Output the (x, y) coordinate of the center of the cell containing the given text.  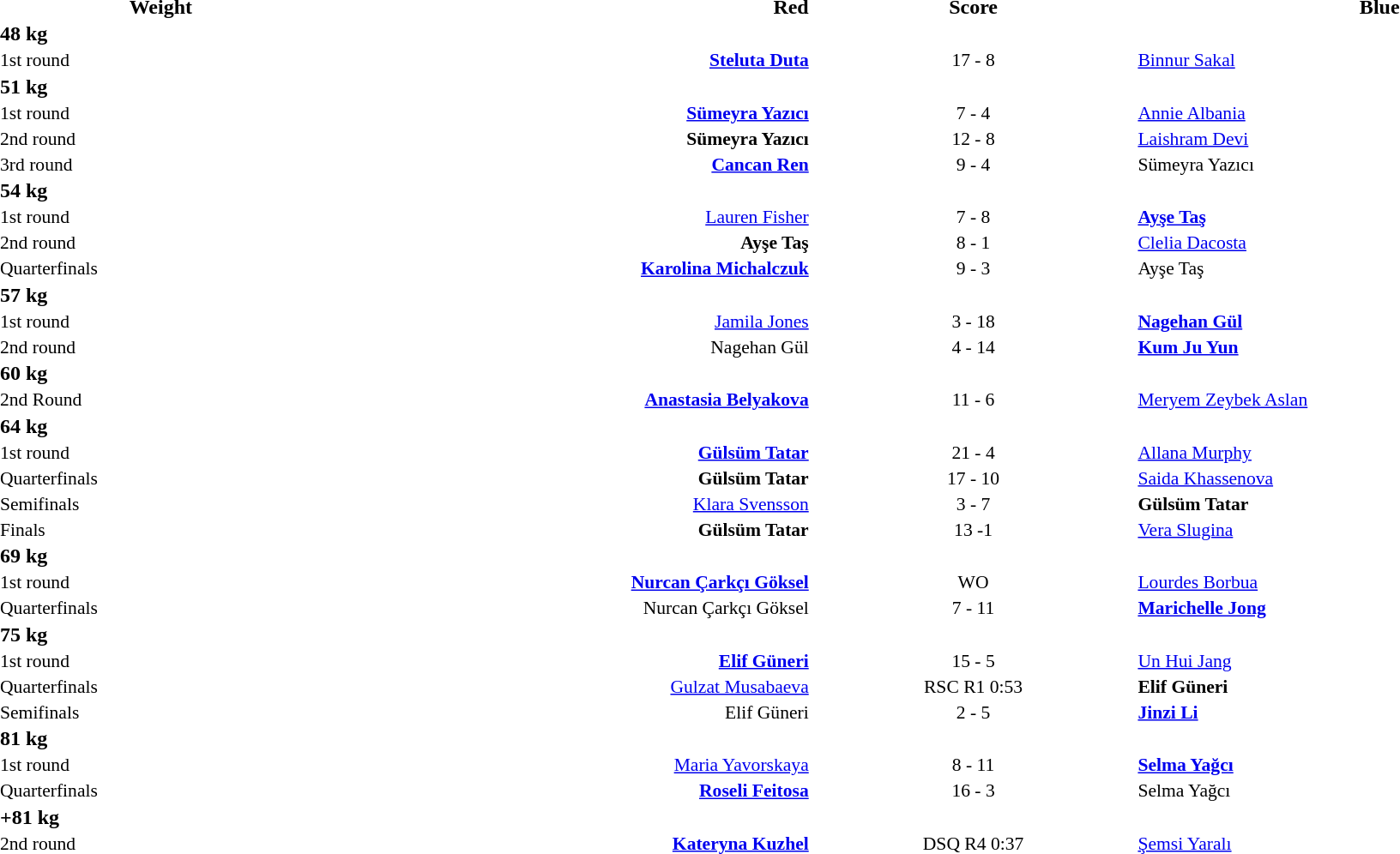
8 - 1 (974, 243)
8 - 11 (974, 765)
9 - 3 (974, 268)
Karolina Michalczuk (568, 268)
7 - 11 (974, 608)
Lauren Fisher (568, 217)
2 - 5 (974, 712)
11 - 6 (974, 400)
7 - 8 (974, 217)
Cancan Ren (568, 165)
Klara Svensson (568, 504)
3 - 7 (974, 504)
9 - 4 (974, 165)
Jamila Jones (568, 321)
RSC R1 0:53 (974, 686)
Nagehan Gül (568, 346)
3 - 18 (974, 321)
Anastasia Belyakova (568, 400)
Steluta Duta (568, 60)
4 - 14 (974, 346)
Gulzat Musabaeva (568, 686)
12 - 8 (974, 139)
WO (974, 582)
7 - 4 (974, 113)
15 - 5 (974, 660)
Maria Yavorskaya (568, 765)
13 -1 (974, 530)
Ayşe Taş (568, 243)
17 - 8 (974, 60)
21 - 4 (974, 453)
17 - 10 (974, 478)
16 - 3 (974, 791)
Roseli Feitosa (568, 791)
